From the cell containing the given text, extract its center point as [x, y] coordinate. 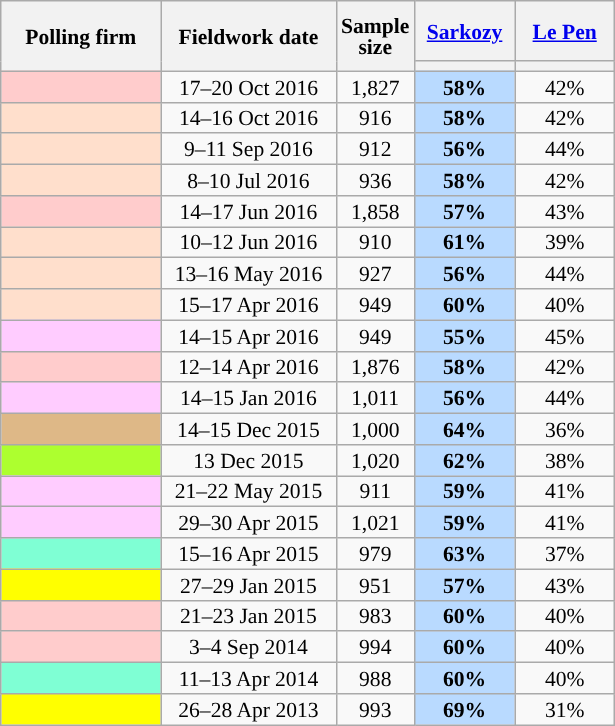
37% [565, 554]
14–16 Oct 2016 [248, 118]
927 [375, 274]
994 [375, 648]
62% [464, 460]
69% [464, 710]
64% [464, 430]
13 Dec 2015 [248, 460]
12–14 Apr 2016 [248, 366]
31% [565, 710]
983 [375, 616]
11–13 Apr 2014 [248, 678]
1,827 [375, 86]
55% [464, 336]
1,021 [375, 522]
27–29 Jan 2015 [248, 584]
916 [375, 118]
21–22 May 2015 [248, 492]
21–23 Jan 2015 [248, 616]
13–16 May 2016 [248, 274]
Le Pen [565, 31]
15–16 Apr 2015 [248, 554]
14–15 Jan 2016 [248, 398]
39% [565, 242]
29–30 Apr 2015 [248, 522]
9–11 Sep 2016 [248, 150]
1,011 [375, 398]
61% [464, 242]
10–12 Jun 2016 [248, 242]
951 [375, 584]
17–20 Oct 2016 [248, 86]
8–10 Jul 2016 [248, 180]
14–15 Apr 2016 [248, 336]
63% [464, 554]
1,000 [375, 430]
1,876 [375, 366]
36% [565, 430]
Fieldwork date [248, 36]
988 [375, 678]
Samplesize [375, 36]
911 [375, 492]
26–28 Apr 2013 [248, 710]
45% [565, 336]
14–17 Jun 2016 [248, 212]
1,020 [375, 460]
3–4 Sep 2014 [248, 648]
1,858 [375, 212]
993 [375, 710]
15–17 Apr 2016 [248, 304]
38% [565, 460]
910 [375, 242]
979 [375, 554]
14–15 Dec 2015 [248, 430]
Polling firm [81, 36]
Sarkozy [464, 31]
912 [375, 150]
936 [375, 180]
